Return the (x, y) coordinate for the center point of the cell that contains the specified text.  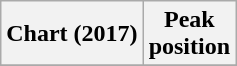
Peak position (189, 34)
Chart (2017) (72, 34)
